Return the (X, Y) coordinate for the center point of the cell that contains the specified text.  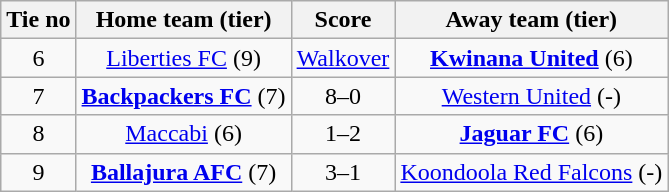
Kwinana United (6) (532, 58)
Away team (tier) (532, 20)
Maccabi (6) (184, 134)
3–1 (343, 172)
Home team (tier) (184, 20)
1–2 (343, 134)
Backpackers FC (7) (184, 96)
8 (38, 134)
Koondoola Red Falcons (-) (532, 172)
Western United (-) (532, 96)
Ballajura AFC (7) (184, 172)
6 (38, 58)
Walkover (343, 58)
Tie no (38, 20)
Score (343, 20)
7 (38, 96)
9 (38, 172)
Jaguar FC (6) (532, 134)
8–0 (343, 96)
Liberties FC (9) (184, 58)
